From the cell containing the given text, extract its center point as [x, y] coordinate. 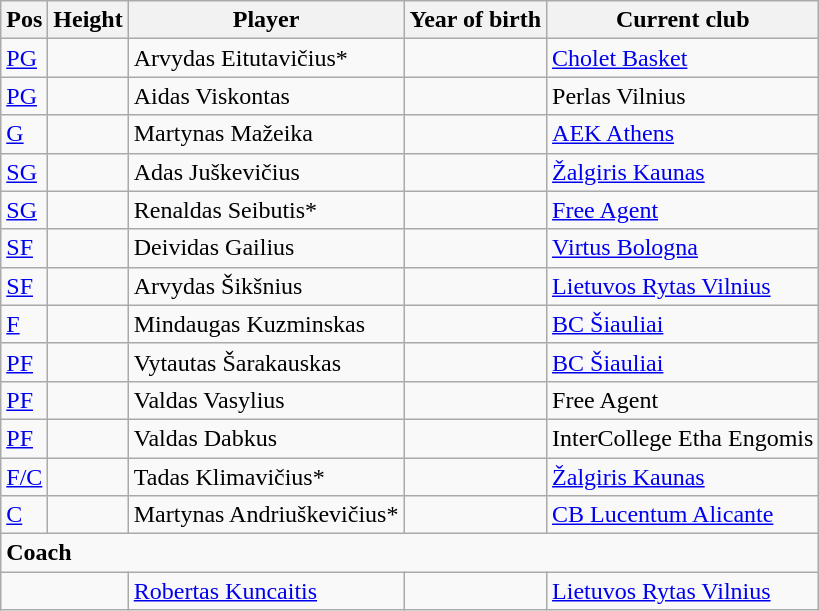
G [24, 134]
Virtus Bologna [683, 248]
Aidas Viskontas [266, 96]
AEK Athens [683, 134]
InterCollege Etha Engomis [683, 438]
Deividas Gailius [266, 248]
Adas Juškevičius [266, 172]
F [24, 324]
Arvydas Eitutavičius* [266, 58]
Valdas Vasylius [266, 400]
CB Lucentum Alicante [683, 515]
Renaldas Seibutis* [266, 210]
Player [266, 20]
Pos [24, 20]
Vytautas Šarakauskas [266, 362]
C [24, 515]
Current club [683, 20]
Perlas Vilnius [683, 96]
Year of birth [476, 20]
Height [88, 20]
Cholet Basket [683, 58]
F/C [24, 477]
Coach [410, 553]
Martynas Mažeika [266, 134]
Mindaugas Kuzminskas [266, 324]
Arvydas Šikšnius [266, 286]
Martynas Andriuškevičius* [266, 515]
Tadas Klimavičius* [266, 477]
Valdas Dabkus [266, 438]
Robertas Kuncaitis [266, 591]
